Return [X, Y] of the center of cell containing provided text 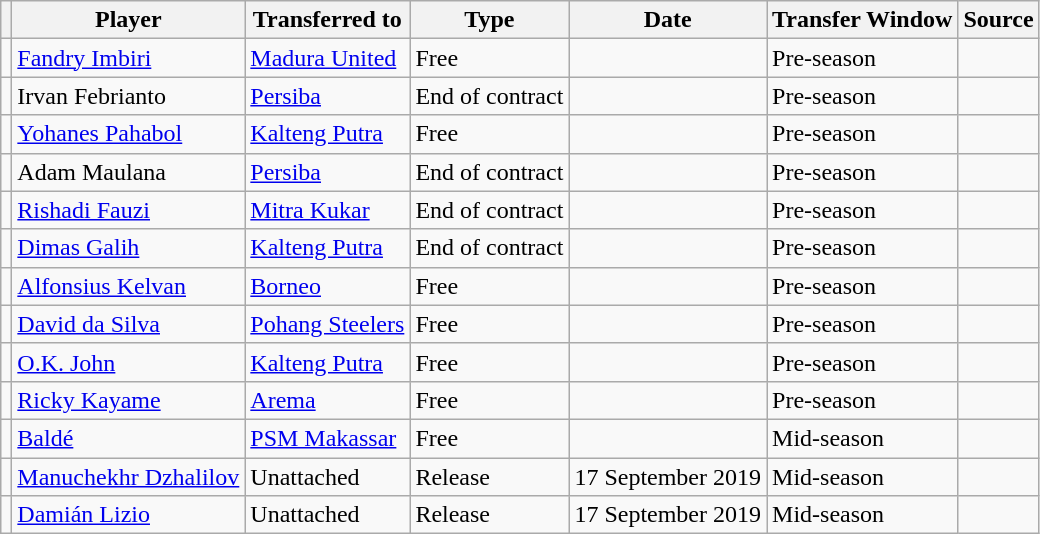
Irvan Febrianto [128, 96]
Baldé [128, 438]
Damián Lizio [128, 515]
Rishadi Fauzi [128, 210]
Fandry Imbiri [128, 58]
Type [490, 20]
Madura United [328, 58]
Transfer Window [862, 20]
Manuchekhr Dzhalilov [128, 477]
O.K. John [128, 362]
PSM Makassar [328, 438]
Ricky Kayame [128, 400]
Player [128, 20]
Alfonsius Kelvan [128, 286]
David da Silva [128, 324]
Arema [328, 400]
Yohanes Pahabol [128, 134]
Borneo [328, 286]
Date [668, 20]
Adam Maulana [128, 172]
Source [998, 20]
Pohang Steelers [328, 324]
Mitra Kukar [328, 210]
Dimas Galih [128, 248]
Transferred to [328, 20]
